Return [X, Y] of the center of cell containing provided text 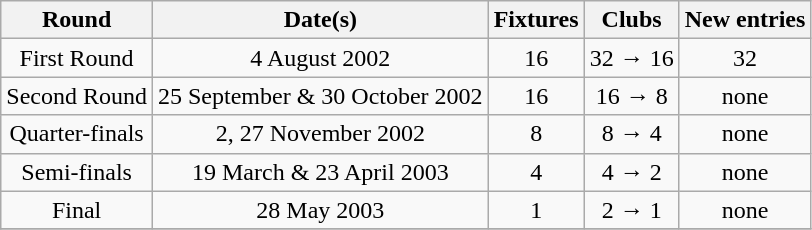
2 → 1 [632, 210]
4 [536, 172]
8 [536, 134]
2, 27 November 2002 [320, 134]
Second Round [77, 96]
28 May 2003 [320, 210]
Final [77, 210]
19 March & 23 April 2003 [320, 172]
Date(s) [320, 20]
New entries [745, 20]
8 → 4 [632, 134]
Semi-finals [77, 172]
32 [745, 58]
Round [77, 20]
32 → 16 [632, 58]
Fixtures [536, 20]
First Round [77, 58]
4 → 2 [632, 172]
1 [536, 210]
Quarter-finals [77, 134]
4 August 2002 [320, 58]
25 September & 30 October 2002 [320, 96]
16 → 8 [632, 96]
Clubs [632, 20]
